Identify which cell holds the provided text, then report its (X, Y) central coordinate. 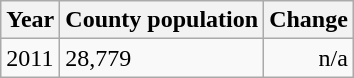
2011 (30, 58)
County population (162, 20)
28,779 (162, 58)
Change (309, 20)
Year (30, 20)
n/a (309, 58)
